Return the [X, Y] coordinate for the center point of the cell that contains the specified text.  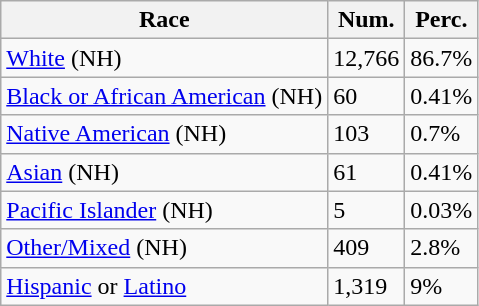
Num. [366, 20]
Other/Mixed (NH) [164, 248]
5 [366, 210]
Pacific Islander (NH) [164, 210]
Black or African American (NH) [164, 96]
61 [366, 172]
Hispanic or Latino [164, 286]
White (NH) [164, 58]
86.7% [442, 58]
0.03% [442, 210]
409 [366, 248]
Perc. [442, 20]
Native American (NH) [164, 134]
Race [164, 20]
9% [442, 286]
12,766 [366, 58]
1,319 [366, 286]
60 [366, 96]
103 [366, 134]
Asian (NH) [164, 172]
2.8% [442, 248]
0.7% [442, 134]
